Return (X, Y) of the center of cell containing provided text 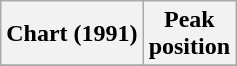
Peakposition (189, 34)
Chart (1991) (72, 34)
